Pinpoint the cell where the given text exists, returning its (x, y) midpoint coordinate. 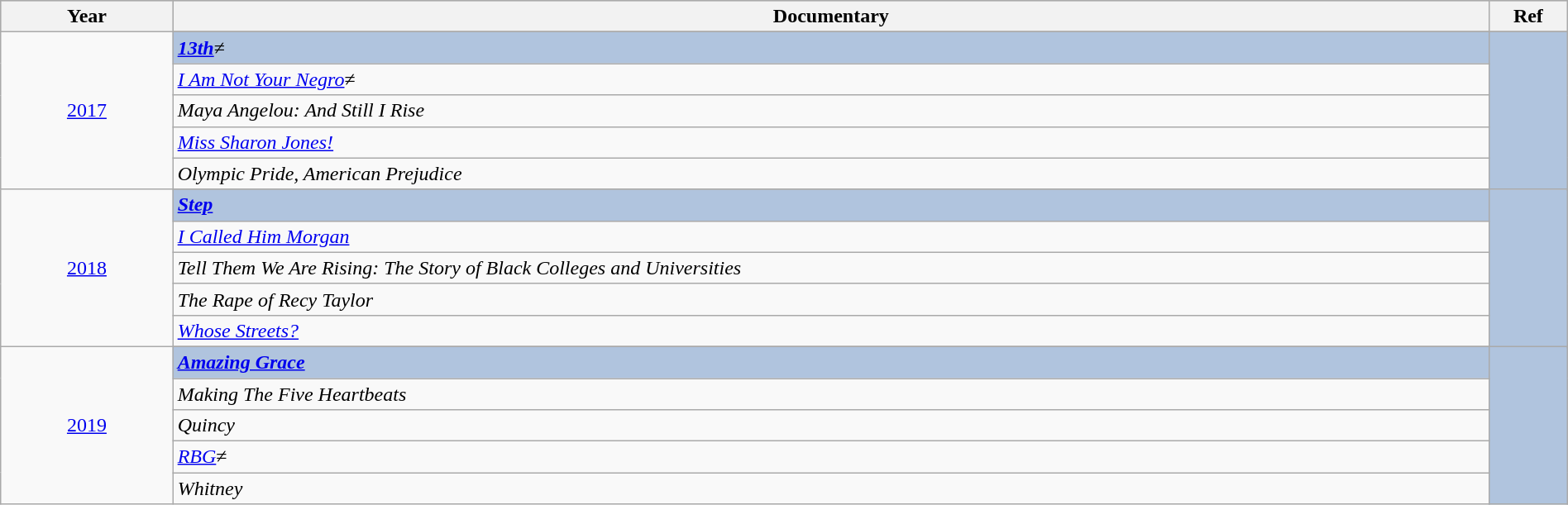
The Rape of Recy Taylor (830, 299)
I Am Not Your Negro≠ (830, 79)
2017 (87, 111)
Documentary (830, 17)
Whose Streets? (830, 331)
Amazing Grace (830, 362)
Olympic Pride, American Prejudice (830, 174)
2019 (87, 425)
Making The Five Heartbeats (830, 394)
2018 (87, 268)
RBG≠ (830, 457)
Year (87, 17)
13th≠ (830, 48)
Whitney (830, 488)
Step (830, 205)
Maya Angelou: And Still I Rise (830, 111)
Tell Them We Are Rising: The Story of Black Colleges and Universities (830, 268)
Quincy (830, 426)
Ref (1528, 17)
Miss Sharon Jones! (830, 142)
I Called Him Morgan (830, 236)
